Detect which cell encompasses the target text, then output its (X, Y) center coordinate. 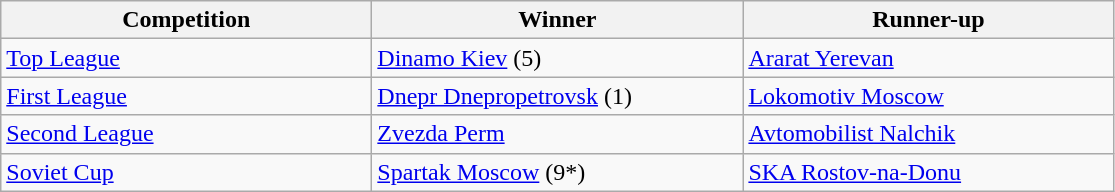
First League (186, 96)
Soviet Cup (186, 172)
SKA Rostov-na-Donu (928, 172)
Top League (186, 58)
Competition (186, 20)
Dinamo Kiev (5) (558, 58)
Winner (558, 20)
Spartak Moscow (9*) (558, 172)
Zvezda Perm (558, 134)
Second League (186, 134)
Avtomobilist Nalchik (928, 134)
Dnepr Dnepropetrovsk (1) (558, 96)
Ararat Yerevan (928, 58)
Runner-up (928, 20)
Lokomotiv Moscow (928, 96)
